Determine the (x, y) coordinate at the center of the cell enclosing the given text.  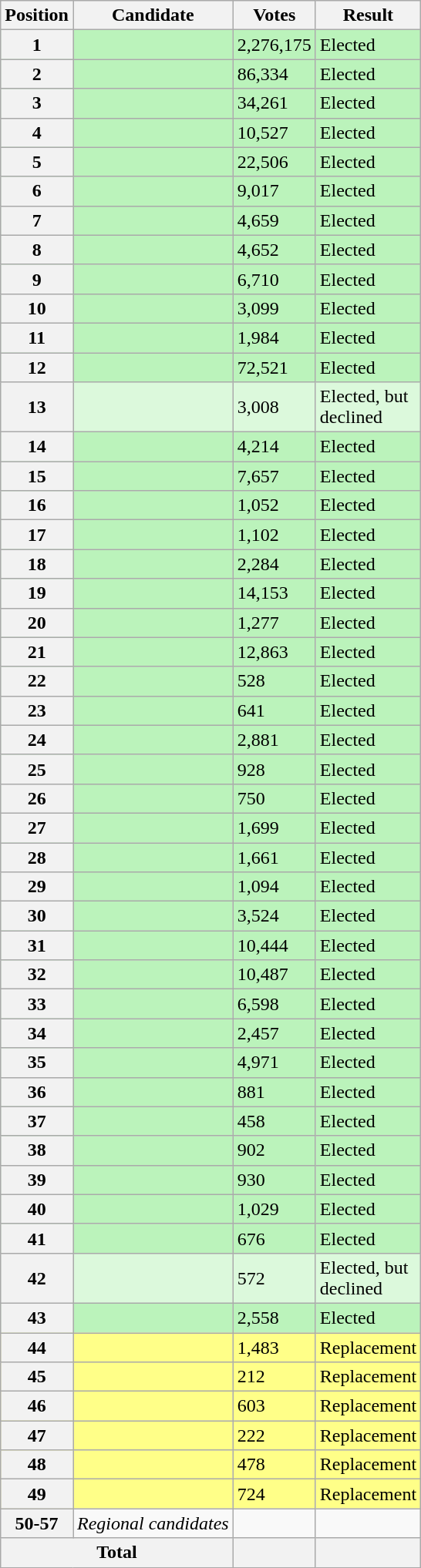
1,277 (274, 623)
7 (37, 220)
21 (37, 652)
9,017 (274, 191)
10 (37, 308)
2 (37, 74)
3,099 (274, 308)
26 (37, 798)
49 (37, 1494)
3,524 (274, 916)
750 (274, 798)
2,457 (274, 1033)
1,052 (274, 505)
40 (37, 1209)
22 (37, 681)
6,598 (274, 1004)
14,153 (274, 593)
42 (37, 1278)
86,334 (274, 74)
72,521 (274, 368)
17 (37, 535)
30 (37, 916)
50-57 (37, 1523)
1,102 (274, 535)
1,984 (274, 337)
1,094 (274, 887)
3,008 (274, 407)
2,558 (274, 1318)
902 (274, 1150)
Total (117, 1553)
35 (37, 1063)
8 (37, 250)
28 (37, 858)
32 (37, 975)
13 (37, 407)
44 (37, 1348)
37 (37, 1121)
1,699 (274, 828)
18 (37, 564)
48 (37, 1465)
38 (37, 1150)
14 (37, 447)
4,659 (274, 220)
15 (37, 476)
10,487 (274, 975)
46 (37, 1406)
Position (37, 15)
Candidate (153, 15)
Votes (274, 15)
19 (37, 593)
2,284 (274, 564)
29 (37, 887)
478 (274, 1465)
7,657 (274, 476)
43 (37, 1318)
34,261 (274, 103)
16 (37, 505)
1,661 (274, 858)
22,506 (274, 162)
2,881 (274, 740)
12,863 (274, 652)
25 (37, 769)
41 (37, 1238)
1,029 (274, 1209)
1 (37, 45)
928 (274, 769)
10,527 (274, 133)
572 (274, 1278)
881 (274, 1092)
1,483 (274, 1348)
12 (37, 368)
641 (274, 710)
6,710 (274, 279)
Result (368, 15)
3 (37, 103)
10,444 (274, 945)
4,971 (274, 1063)
6 (37, 191)
45 (37, 1377)
31 (37, 945)
222 (274, 1435)
4,652 (274, 250)
676 (274, 1238)
724 (274, 1494)
34 (37, 1033)
9 (37, 279)
2,276,175 (274, 45)
23 (37, 710)
27 (37, 828)
39 (37, 1180)
458 (274, 1121)
4 (37, 133)
5 (37, 162)
Regional candidates (153, 1523)
4,214 (274, 447)
212 (274, 1377)
11 (37, 337)
603 (274, 1406)
20 (37, 623)
36 (37, 1092)
930 (274, 1180)
24 (37, 740)
33 (37, 1004)
528 (274, 681)
47 (37, 1435)
